Extract the [X, Y] coordinate from the center of the cell holding the provided text.  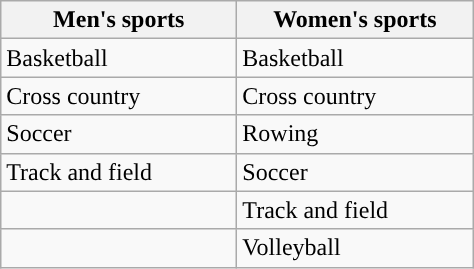
Rowing [355, 134]
Men's sports [119, 20]
Women's sports [355, 20]
Volleyball [355, 248]
